Find where the given text appears and provide that cell's center as (x, y) coordinate. 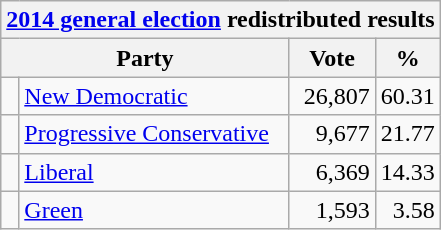
Green (154, 210)
New Democratic (154, 96)
% (408, 58)
Progressive Conservative (154, 134)
2014 general election redistributed results (220, 20)
3.58 (408, 210)
26,807 (332, 96)
Liberal (154, 172)
21.77 (408, 134)
Vote (332, 58)
60.31 (408, 96)
14.33 (408, 172)
1,593 (332, 210)
6,369 (332, 172)
9,677 (332, 134)
Party (145, 58)
